From the cell containing the given text, extract its center point as [X, Y] coordinate. 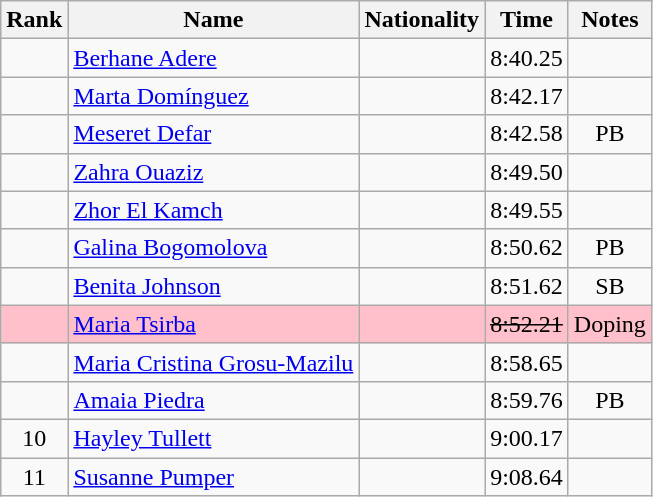
11 [34, 477]
8:49.50 [527, 172]
Galina Bogomolova [214, 248]
8:51.62 [527, 286]
Benita Johnson [214, 286]
Amaia Piedra [214, 400]
Rank [34, 20]
Meseret Defar [214, 134]
8:42.58 [527, 134]
Doping [610, 324]
Susanne Pumper [214, 477]
8:59.76 [527, 400]
8:49.55 [527, 210]
Hayley Tullett [214, 438]
9:00.17 [527, 438]
10 [34, 438]
Maria Cristina Grosu-Mazilu [214, 362]
Nationality [422, 20]
Time [527, 20]
8:50.62 [527, 248]
Notes [610, 20]
Zhor El Kamch [214, 210]
8:40.25 [527, 58]
8:52.21 [527, 324]
SB [610, 286]
Berhane Adere [214, 58]
9:08.64 [527, 477]
Zahra Ouaziz [214, 172]
Maria Tsirba [214, 324]
8:42.17 [527, 96]
8:58.65 [527, 362]
Name [214, 20]
Marta Domínguez [214, 96]
